Return (x, y) of the center of cell containing provided text 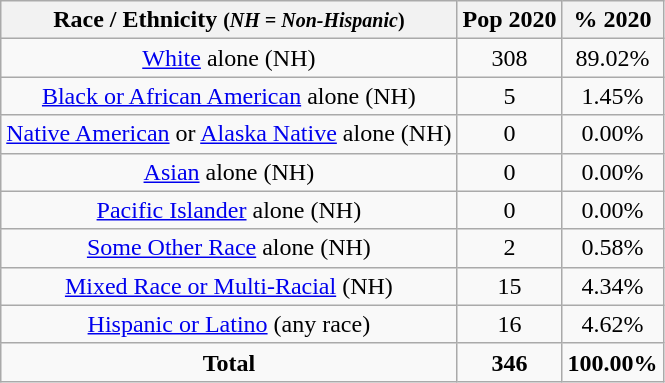
Native American or Alaska Native alone (NH) (229, 134)
346 (510, 362)
89.02% (612, 58)
4.34% (612, 286)
Total (229, 362)
White alone (NH) (229, 58)
Race / Ethnicity (NH = Non-Hispanic) (229, 20)
% 2020 (612, 20)
Asian alone (NH) (229, 172)
Black or African American alone (NH) (229, 96)
308 (510, 58)
0.58% (612, 248)
5 (510, 96)
100.00% (612, 362)
2 (510, 248)
1.45% (612, 96)
Pacific Islander alone (NH) (229, 210)
Pop 2020 (510, 20)
Hispanic or Latino (any race) (229, 324)
15 (510, 286)
Some Other Race alone (NH) (229, 248)
Mixed Race or Multi-Racial (NH) (229, 286)
4.62% (612, 324)
16 (510, 324)
